Detect which cell encompasses the target text, then output its (x, y) center coordinate. 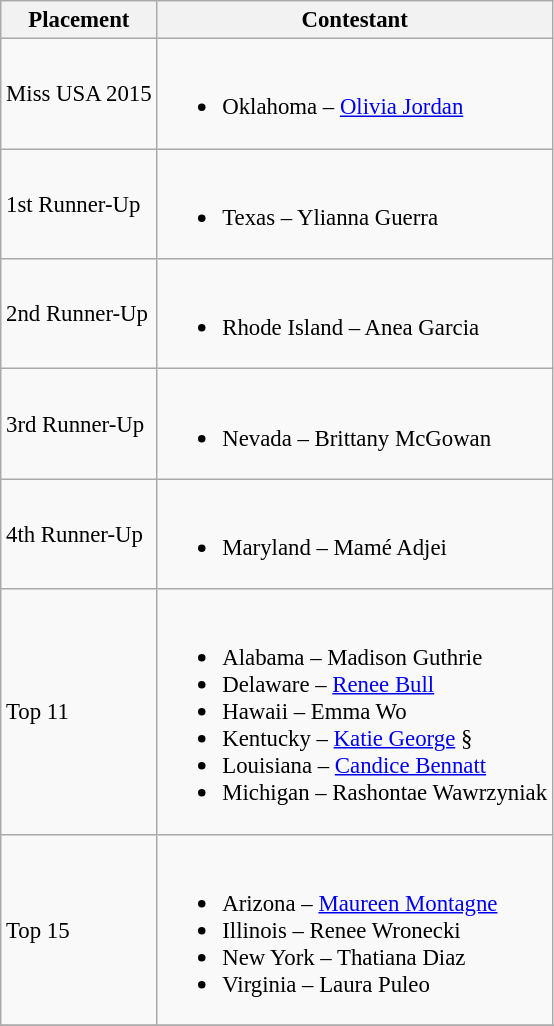
Top 11 (79, 712)
4th Runner-Up (79, 534)
Placement (79, 20)
Contestant (354, 20)
3rd Runner-Up (79, 424)
1st Runner-Up (79, 204)
Arizona – Maureen MontagneIllinois – Renee WroneckiNew York – Thatiana DiazVirginia – Laura Puleo (354, 930)
Rhode Island – Anea Garcia (354, 314)
Nevada – Brittany McGowan (354, 424)
2nd Runner-Up (79, 314)
Top 15 (79, 930)
Oklahoma – Olivia Jordan (354, 94)
Miss USA 2015 (79, 94)
Texas – Ylianna Guerra (354, 204)
Maryland – Mamé Adjei (354, 534)
Alabama – Madison GuthrieDelaware – Renee BullHawaii – Emma WoKentucky – Katie George §Louisiana – Candice BennattMichigan – Rashontae Wawrzyniak (354, 712)
